Provide the (X, Y) coordinate of the cell's center where the given text is located.  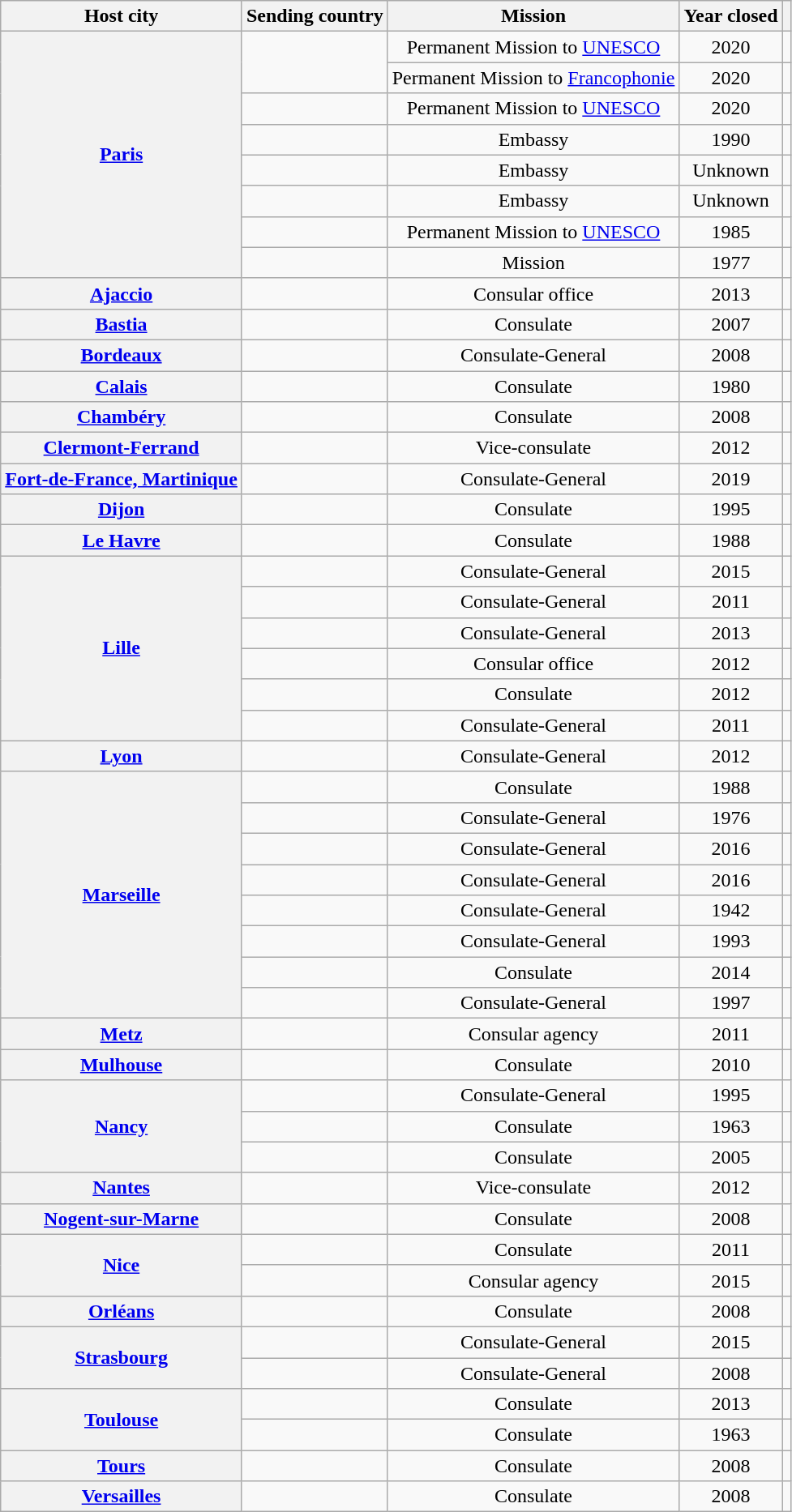
Marseille (122, 895)
1985 (731, 232)
Bordeaux (122, 355)
Lyon (122, 756)
Le Havre (122, 540)
Tours (122, 1466)
Sending country (315, 16)
1990 (731, 139)
Mulhouse (122, 1065)
Nancy (122, 1126)
1976 (731, 818)
Host city (122, 16)
2005 (731, 1157)
2010 (731, 1065)
Nice (122, 1265)
1997 (731, 1003)
Paris (122, 155)
1993 (731, 942)
Fort-de-France, Martinique (122, 479)
Orléans (122, 1311)
1942 (731, 911)
Lille (122, 648)
Permanent Mission to Francophonie (533, 78)
Bastia (122, 324)
Year closed (731, 16)
Strasbourg (122, 1357)
Dijon (122, 510)
Nogent-sur-Marne (122, 1219)
1980 (731, 387)
2014 (731, 972)
Metz (122, 1034)
Chambéry (122, 417)
Calais (122, 387)
1977 (731, 263)
2007 (731, 324)
Toulouse (122, 1420)
Ajaccio (122, 293)
Nantes (122, 1188)
Clermont-Ferrand (122, 448)
Versailles (122, 1497)
2019 (731, 479)
